Return (x, y) of the center of cell containing provided text 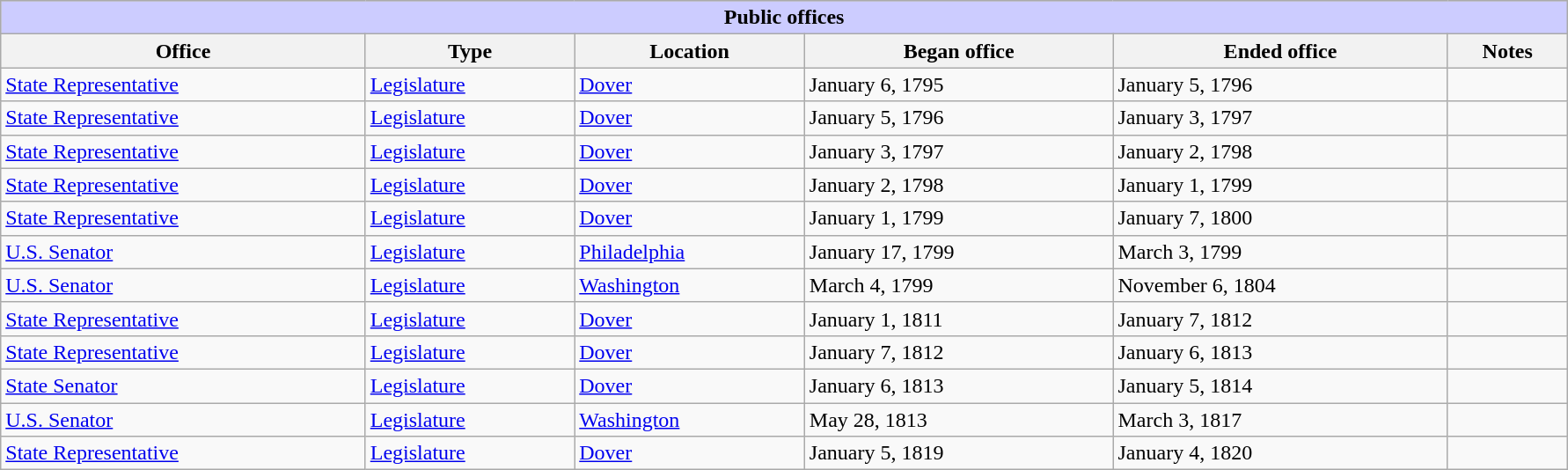
March 3, 1799 (1280, 252)
Ended office (1280, 51)
January 4, 1820 (1280, 453)
January 1, 1811 (959, 319)
January 5, 1819 (959, 453)
State Senator (183, 386)
Type (470, 51)
May 28, 1813 (959, 420)
Office (183, 51)
January 17, 1799 (959, 252)
November 6, 1804 (1280, 285)
January 7, 1800 (1280, 218)
Notes (1508, 51)
Began office (959, 51)
Public offices (785, 18)
January 6, 1795 (959, 84)
March 3, 1817 (1280, 420)
March 4, 1799 (959, 285)
January 5, 1814 (1280, 386)
Location (690, 51)
Philadelphia (690, 252)
